Return [x, y] of the center of cell containing provided text 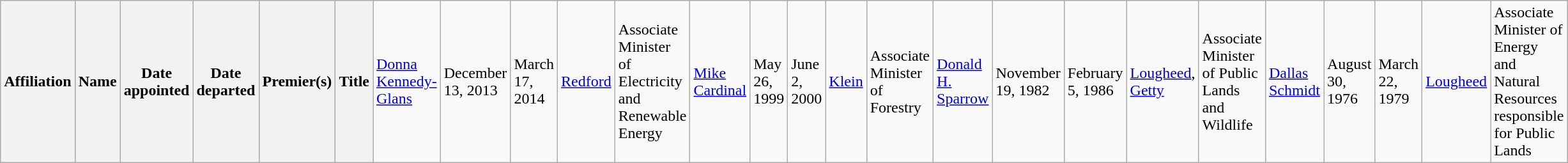
Premier(s) [297, 82]
Donna Kennedy-Glans [407, 82]
March 22, 1979 [1399, 82]
Dallas Schmidt [1295, 82]
Lougheed, Getty [1163, 82]
Associate Minister of Public Lands and Wildlife [1232, 82]
Lougheed [1457, 82]
June 2, 2000 [806, 82]
December 13, 2013 [475, 82]
Associate Minister of Electricity and Renewable Energy [652, 82]
Date appointed [157, 82]
Name [97, 82]
Title [354, 82]
Associate Minister of Energy and Natural Resources responsible for Public Lands [1529, 82]
Date departed [226, 82]
August 30, 1976 [1349, 82]
February 5, 1986 [1095, 82]
November 19, 1982 [1028, 82]
May 26, 1999 [769, 82]
March 17, 2014 [534, 82]
Mike Cardinal [720, 82]
Klein [846, 82]
Redford [587, 82]
Associate Minister of Forestry [900, 82]
Affiliation [38, 82]
Donald H. Sparrow [963, 82]
